Return [X, Y] of the center of cell containing provided text 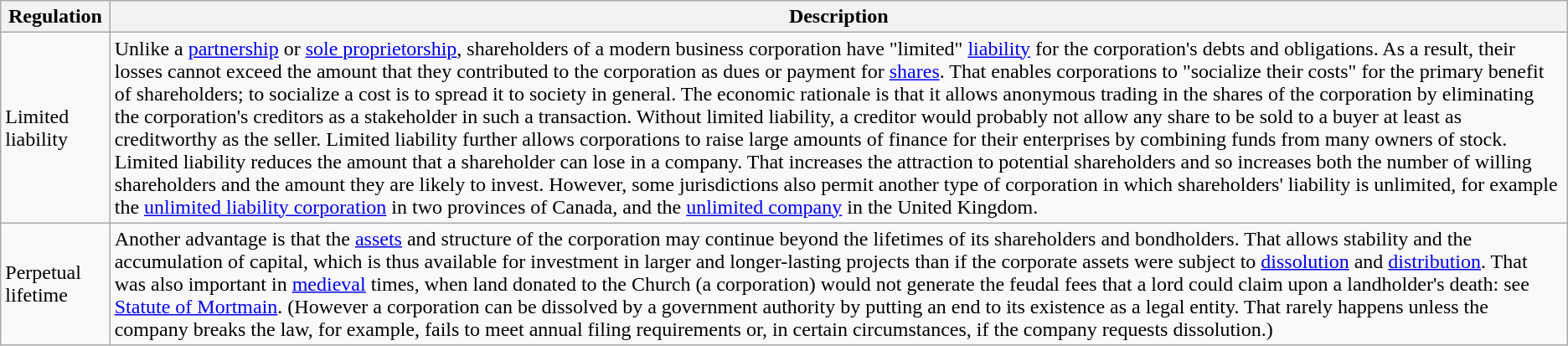
Description [838, 17]
Limited liability [55, 127]
Perpetual lifetime [55, 284]
Regulation [55, 17]
